Detect which cell encompasses the target text, then output its [x, y] center coordinate. 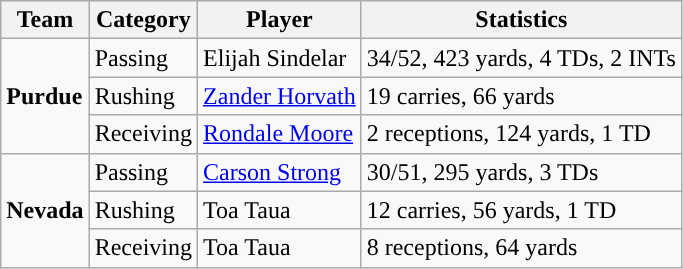
Category [143, 20]
2 receptions, 124 yards, 1 TD [521, 134]
Nevada [45, 210]
19 carries, 66 yards [521, 96]
8 receptions, 64 yards [521, 248]
12 carries, 56 yards, 1 TD [521, 210]
30/51, 295 yards, 3 TDs [521, 172]
Team [45, 20]
Elijah Sindelar [280, 58]
Purdue [45, 96]
Statistics [521, 20]
Carson Strong [280, 172]
Zander Horvath [280, 96]
34/52, 423 yards, 4 TDs, 2 INTs [521, 58]
Rondale Moore [280, 134]
Player [280, 20]
